For the text-containing cell, return its midpoint in [X, Y] coordinate format. 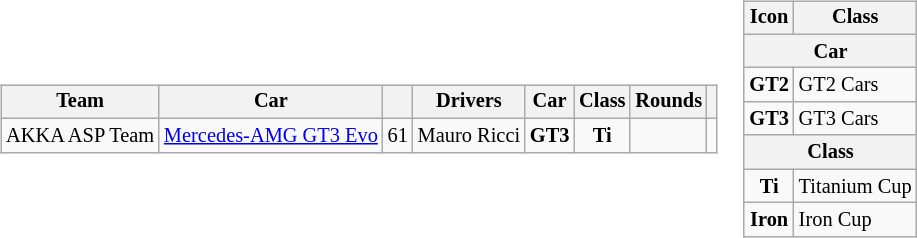
Team [80, 102]
Iron Cup [856, 220]
AKKA ASP Team [80, 135]
Rounds [668, 102]
Iron [768, 220]
GT2 [768, 85]
Icon [768, 18]
Mauro Ricci [469, 135]
Mercedes-AMG GT3 Evo [271, 135]
GT2 Cars [856, 85]
Drivers [469, 102]
Titanium Cup [856, 186]
GT3 Cars [856, 119]
61 [398, 135]
